Detect which cell encompasses the target text, then output its (X, Y) center coordinate. 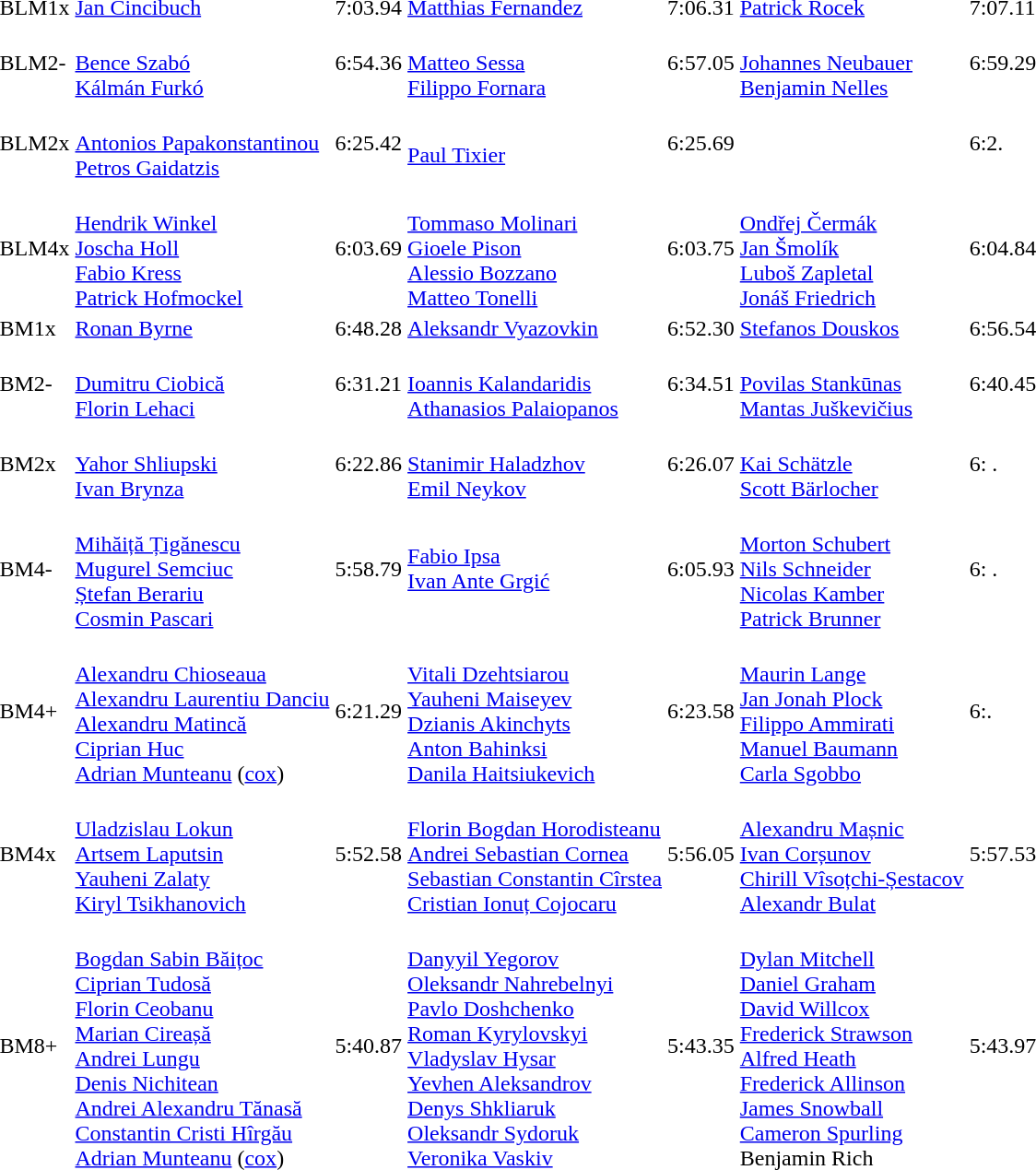
6:03.69 (369, 248)
6:05.93 (701, 569)
6:22.86 (369, 464)
6:48.28 (369, 328)
Bence SzabóKálmán Furkó (203, 63)
6:25.69 (701, 143)
Aleksandr Vyazovkin (535, 328)
Matteo SessaFilippo Fornara (535, 63)
Fabio IpsaIvan Ante Grgić (535, 569)
6:57.05 (701, 63)
5:52.58 (369, 854)
5:58.79 (369, 569)
Tommaso MolinariGioele PisonAlessio BozzanoMatteo Tonelli (535, 248)
Ondřej ČermákJan ŠmolíkLuboš ZapletalJonáš Friedrich (852, 248)
Stanimir HaladzhovEmil Neykov (535, 464)
Dumitru CiobicăFlorin Lehaci (203, 384)
Povilas StankūnasMantas Juškevičius (852, 384)
Alexandru MașnicIvan CorșunovChirill Vîsoțchi-ȘestacovAlexandr Bulat (852, 854)
Maurin LangeJan Jonah PlockFilippo AmmiratiManuel BaumannCarla Sgobbo (852, 712)
Florin Bogdan HorodisteanuAndrei Sebastian CorneaSebastian Constantin CîrsteaCristian Ionuț Cojocaru (535, 854)
Vitali DzehtsiarouYauheni MaiseyevDzianis AkinchytsAnton BahinksiDanila Haitsiukevich (535, 712)
6:03.75 (701, 248)
Hendrik WinkelJoscha HollFabio KressPatrick Hofmockel (203, 248)
6:23.58 (701, 712)
6:26.07 (701, 464)
Paul Tixier (535, 143)
Johannes NeubauerBenjamin Nelles (852, 63)
Morton SchubertNils SchneiderNicolas KamberPatrick Brunner (852, 569)
Yahor ShliupskiIvan Brynza (203, 464)
Stefanos Douskos (852, 328)
6:52.30 (701, 328)
Alexandru ChioseauaAlexandru Laurentiu DanciuAlexandru MatincăCiprian HucAdrian Munteanu (cox) (203, 712)
5:56.05 (701, 854)
6:34.51 (701, 384)
6:25.42 (369, 143)
Uladzislau LokunArtsem LaputsinYauheni ZalatyKiryl Tsikhanovich (203, 854)
Ronan Byrne (203, 328)
Kai SchätzleScott Bärlocher (852, 464)
6:21.29 (369, 712)
6:31.21 (369, 384)
Antonios PapakonstantinouPetros Gaidatzis (203, 143)
Ioannis KalandaridisAthanasios Palaiopanos (535, 384)
Mihăiță ȚigănescuMugurel SemciucȘtefan BerariuCosmin Pascari (203, 569)
6:54.36 (369, 63)
